Output the (X, Y) coordinate of the center of the cell containing the given text.  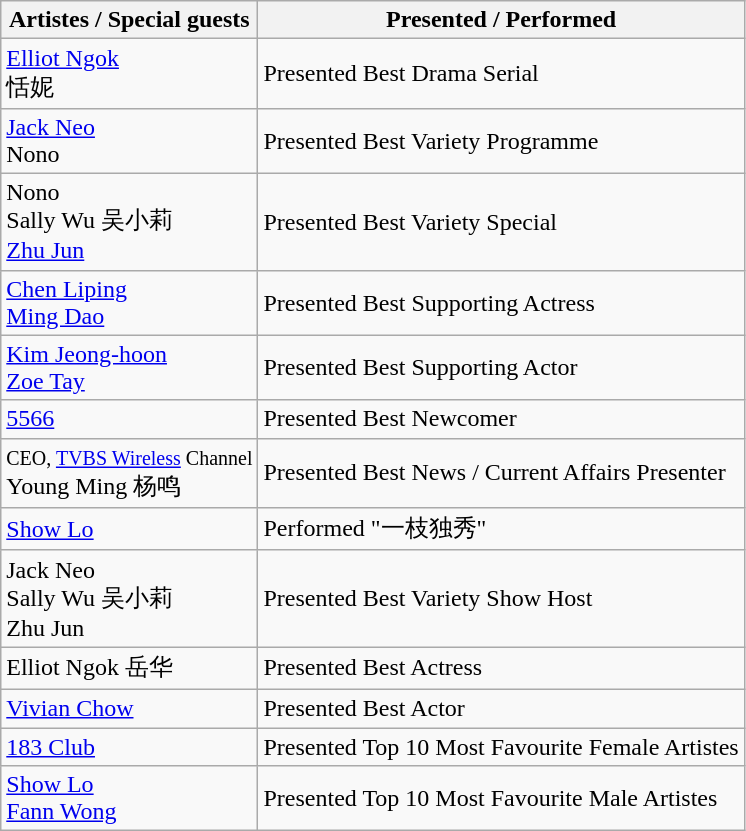
5566 (130, 419)
CEO, TVBS Wireless ChannelYoung Ming 杨鸣 (130, 473)
Presented Best Actress (501, 668)
Elliot Ngok 恬妮 (130, 74)
Presented Best Drama Serial (501, 74)
Presented Best Newcomer (501, 419)
Kim Jeong-hoon Zoe Tay (130, 368)
Elliot Ngok 岳华 (130, 668)
Presented Best Variety Show Host (501, 598)
Presented Best News / Current Affairs Presenter (501, 473)
Presented Best Actor (501, 708)
Jack NeoSally Wu 吴小莉 Zhu Jun (130, 598)
Presented Best Supporting Actor (501, 368)
Show LoFann Wong (130, 798)
Artistes / Special guests (130, 20)
Performed "一枝独秀" (501, 530)
Presented / Performed (501, 20)
Presented Top 10 Most Favourite Female Artistes (501, 747)
Vivian Chow (130, 708)
Presented Best Supporting Actress (501, 302)
Nono Sally Wu 吴小莉 Zhu Jun (130, 222)
Show Lo (130, 530)
Presented Top 10 Most Favourite Male Artistes (501, 798)
Presented Best Variety Special (501, 222)
Jack NeoNono (130, 140)
Chen LipingMing Dao (130, 302)
183 Club (130, 747)
Presented Best Variety Programme (501, 140)
